Capture the cell that displays the provided text and extract its [X, Y] central coordinate. 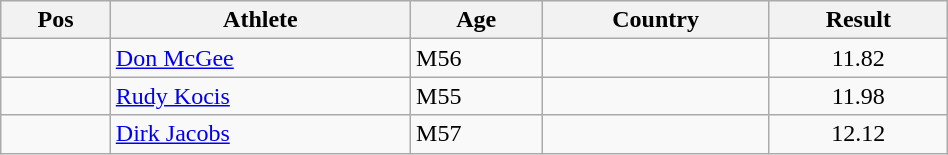
Pos [56, 20]
Age [476, 20]
Result [858, 20]
Rudy Kocis [260, 96]
Don McGee [260, 58]
M56 [476, 58]
11.98 [858, 96]
Dirk Jacobs [260, 134]
11.82 [858, 58]
12.12 [858, 134]
Country [656, 20]
M57 [476, 134]
M55 [476, 96]
Athlete [260, 20]
